Locate the cell with the specified text and output its [x, y] center coordinate. 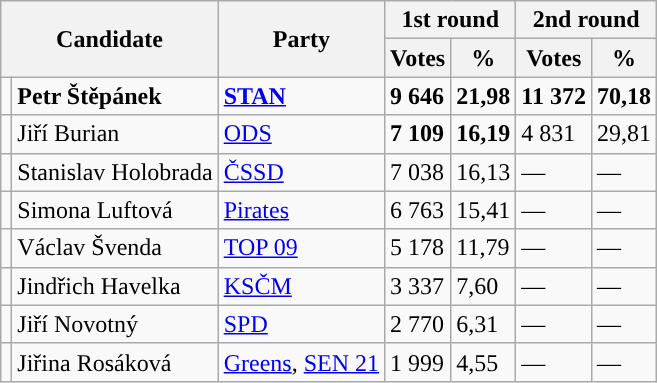
KSČM [301, 286]
29,81 [624, 134]
1st round [450, 20]
Petr Štěpánek [115, 96]
11 372 [554, 96]
TOP 09 [301, 248]
ČSSD [301, 172]
Party [301, 39]
16,19 [484, 134]
5 178 [418, 248]
ODS [301, 134]
7,60 [484, 286]
4,55 [484, 362]
4 831 [554, 134]
2nd round [586, 20]
21,98 [484, 96]
Greens, SEN 21 [301, 362]
Jiří Burian [115, 134]
2 770 [418, 324]
Simona Luftová [115, 210]
Candidate [110, 39]
9 646 [418, 96]
Jiří Novotný [115, 324]
11,79 [484, 248]
7 109 [418, 134]
6,31 [484, 324]
3 337 [418, 286]
STAN [301, 96]
Václav Švenda [115, 248]
16,13 [484, 172]
70,18 [624, 96]
Jiřina Rosáková [115, 362]
7 038 [418, 172]
1 999 [418, 362]
Pirates [301, 210]
SPD [301, 324]
Jindřich Havelka [115, 286]
6 763 [418, 210]
Stanislav Holobrada [115, 172]
15,41 [484, 210]
